Locate the cell with the specified text and output its (x, y) center coordinate. 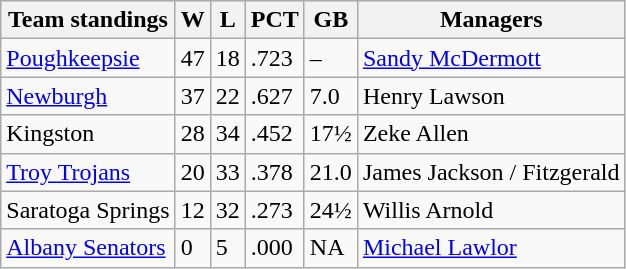
Managers (491, 20)
22 (228, 96)
18 (228, 58)
24½ (330, 210)
21.0 (330, 172)
37 (192, 96)
34 (228, 134)
Kingston (88, 134)
0 (192, 248)
– (330, 58)
James Jackson / Fitzgerald (491, 172)
.723 (274, 58)
Henry Lawson (491, 96)
.273 (274, 210)
Michael Lawlor (491, 248)
Poughkeepsie (88, 58)
17½ (330, 134)
Albany Senators (88, 248)
Zeke Allen (491, 134)
Sandy McDermott (491, 58)
32 (228, 210)
Saratoga Springs (88, 210)
GB (330, 20)
5 (228, 248)
Newburgh (88, 96)
PCT (274, 20)
W (192, 20)
47 (192, 58)
12 (192, 210)
7.0 (330, 96)
20 (192, 172)
.000 (274, 248)
.378 (274, 172)
28 (192, 134)
.627 (274, 96)
.452 (274, 134)
Willis Arnold (491, 210)
L (228, 20)
Team standings (88, 20)
33 (228, 172)
NA (330, 248)
Troy Trojans (88, 172)
